Return the [x, y] coordinate for the center point of the cell that contains the specified text.  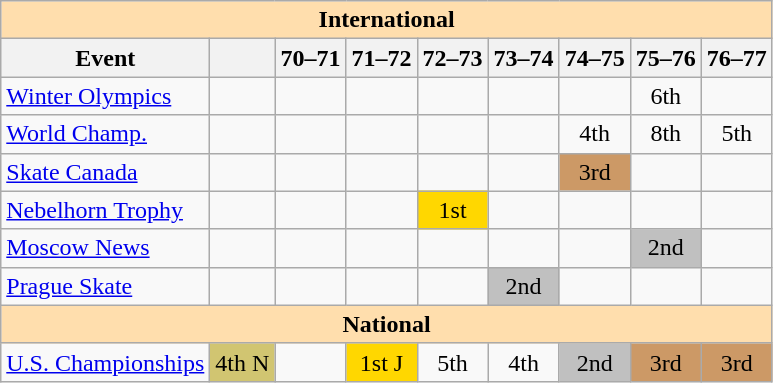
U.S. Championships [106, 362]
74–75 [594, 58]
72–73 [452, 58]
Winter Olympics [106, 96]
1st J [382, 362]
1st [452, 210]
Event [106, 58]
International [387, 20]
6th [666, 96]
71–72 [382, 58]
73–74 [524, 58]
National [387, 324]
4th N [242, 362]
Skate Canada [106, 172]
Nebelhorn Trophy [106, 210]
75–76 [666, 58]
Moscow News [106, 248]
76–77 [736, 58]
70–71 [310, 58]
8th [666, 134]
World Champ. [106, 134]
Prague Skate [106, 286]
